Return (X, Y) of the center of cell containing provided text 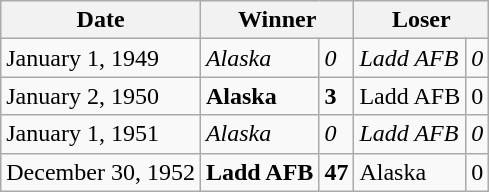
Date (101, 20)
Loser (422, 20)
December 30, 1952 (101, 172)
47 (336, 172)
January 2, 1950 (101, 96)
3 (336, 96)
January 1, 1951 (101, 134)
January 1, 1949 (101, 58)
Winner (277, 20)
